Find where the given text appears and provide that cell's center as [x, y] coordinate. 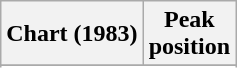
Peakposition [189, 34]
Chart (1983) [72, 34]
